Capture the cell that displays the provided text and extract its (x, y) central coordinate. 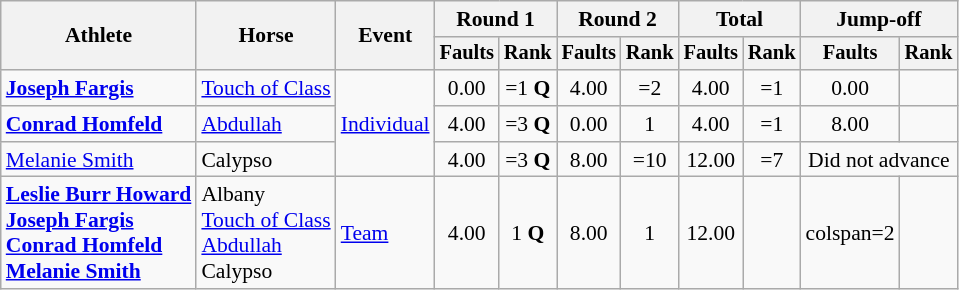
Horse (266, 36)
=1 Q (528, 88)
Round 1 (496, 19)
=2 (650, 88)
Round 2 (618, 19)
Individual (386, 124)
Did not advance (880, 160)
Event (386, 36)
Conrad Homfeld (99, 124)
Athlete (99, 36)
Touch of Class (266, 88)
Calypso (266, 160)
Jump-off (880, 19)
Melanie Smith (99, 160)
Joseph Fargis (99, 88)
=10 (650, 160)
colspan=2 (850, 233)
Leslie Burr HowardJoseph FargisConrad HomfeldMelanie Smith (99, 233)
=7 (772, 160)
AlbanyTouch of ClassAbdullahCalypso (266, 233)
Total (740, 19)
Team (386, 233)
1 Q (528, 233)
Abdullah (266, 124)
